Scan for the cell matching the given text and deliver its [x, y] coordinate at center. 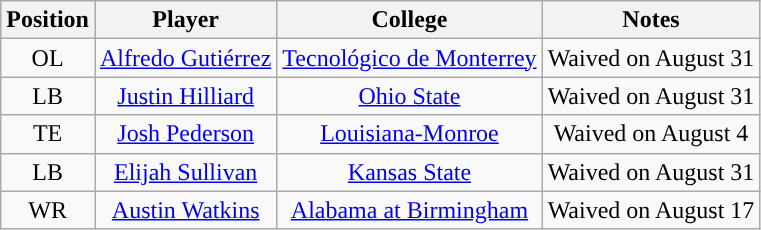
Tecnológico de Monterrey [410, 58]
Waived on August 17 [651, 210]
OL [48, 58]
Kansas State [410, 172]
Austin Watkins [185, 210]
Waived on August 4 [651, 134]
TE [48, 134]
Player [185, 20]
Alabama at Birmingham [410, 210]
Louisiana-Monroe [410, 134]
Josh Pederson [185, 134]
WR [48, 210]
Alfredo Gutiérrez [185, 58]
Position [48, 20]
College [410, 20]
Elijah Sullivan [185, 172]
Notes [651, 20]
Justin Hilliard [185, 96]
Ohio State [410, 96]
